Capture the cell that displays the provided text and extract its [x, y] central coordinate. 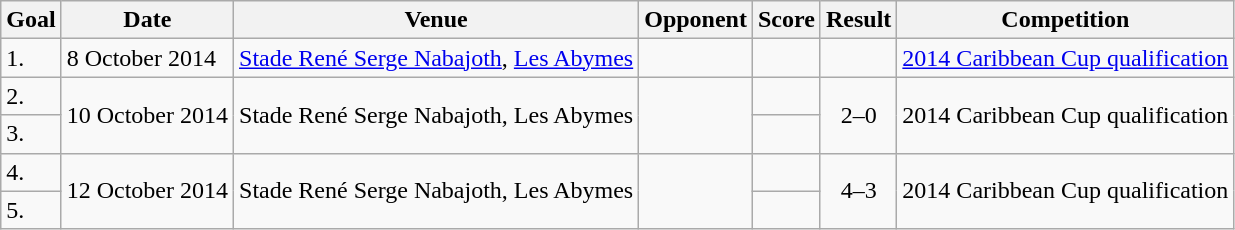
8 October 2014 [147, 58]
4–3 [858, 191]
10 October 2014 [147, 115]
2–0 [858, 115]
Venue [436, 20]
5. [31, 210]
Goal [31, 20]
12 October 2014 [147, 191]
Competition [1066, 20]
Opponent [696, 20]
Date [147, 20]
3. [31, 134]
Score [786, 20]
4. [31, 172]
2. [31, 96]
Result [858, 20]
1. [31, 58]
